Pinpoint the cell where the given text exists, returning its [x, y] midpoint coordinate. 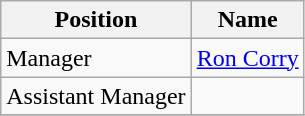
Ron Corry [248, 58]
Name [248, 20]
Manager [96, 58]
Position [96, 20]
Assistant Manager [96, 96]
